For the text-containing cell, return its midpoint in (X, Y) coordinate format. 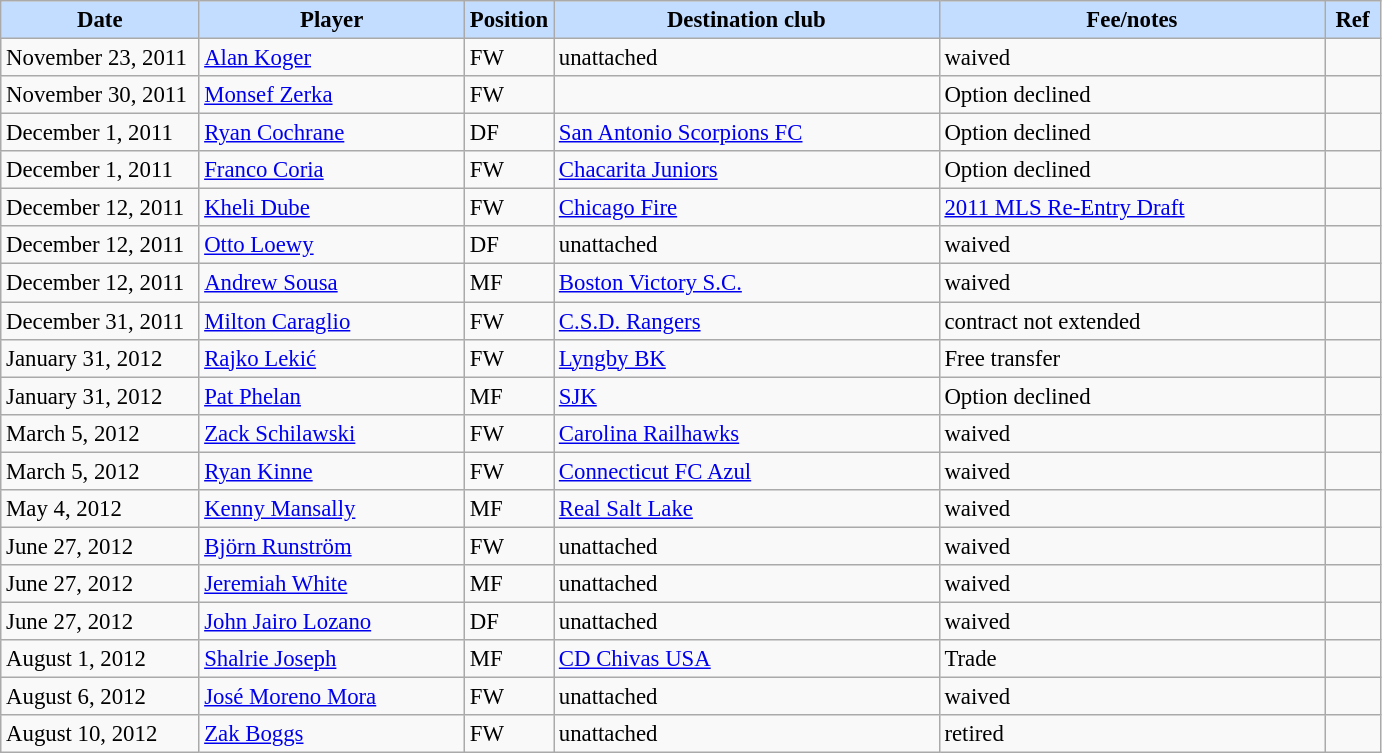
Ryan Cochrane (332, 133)
Zack Schilawski (332, 433)
Trade (1132, 659)
Chicago Fire (747, 208)
retired (1132, 734)
Ryan Kinne (332, 471)
Milton Caraglio (332, 321)
November 30, 2011 (100, 95)
Ref (1353, 20)
Boston Victory S.C. (747, 283)
contract not extended (1132, 321)
2011 MLS Re-Entry Draft (1132, 208)
Kenny Mansally (332, 509)
Monsef Zerka (332, 95)
December 31, 2011 (100, 321)
CD Chivas USA (747, 659)
Rajko Lekić (332, 358)
November 23, 2011 (100, 58)
Carolina Railhawks (747, 433)
José Moreno Mora (332, 697)
Otto Loewy (332, 245)
Free transfer (1132, 358)
August 10, 2012 (100, 734)
John Jairo Lozano (332, 621)
Connecticut FC Azul (747, 471)
Kheli Dube (332, 208)
Date (100, 20)
Real Salt Lake (747, 509)
Jeremiah White (332, 584)
Pat Phelan (332, 396)
Chacarita Juniors (747, 170)
August 6, 2012 (100, 697)
C.S.D. Rangers (747, 321)
Position (508, 20)
Andrew Sousa (332, 283)
Shalrie Joseph (332, 659)
Alan Koger (332, 58)
SJK (747, 396)
San Antonio Scorpions FC (747, 133)
Björn Runström (332, 546)
Franco Coria (332, 170)
Lyngby BK (747, 358)
August 1, 2012 (100, 659)
Fee/notes (1132, 20)
May 4, 2012 (100, 509)
Destination club (747, 20)
Player (332, 20)
Zak Boggs (332, 734)
